Return the (x, y) coordinate for the center point of the cell that contains the specified text.  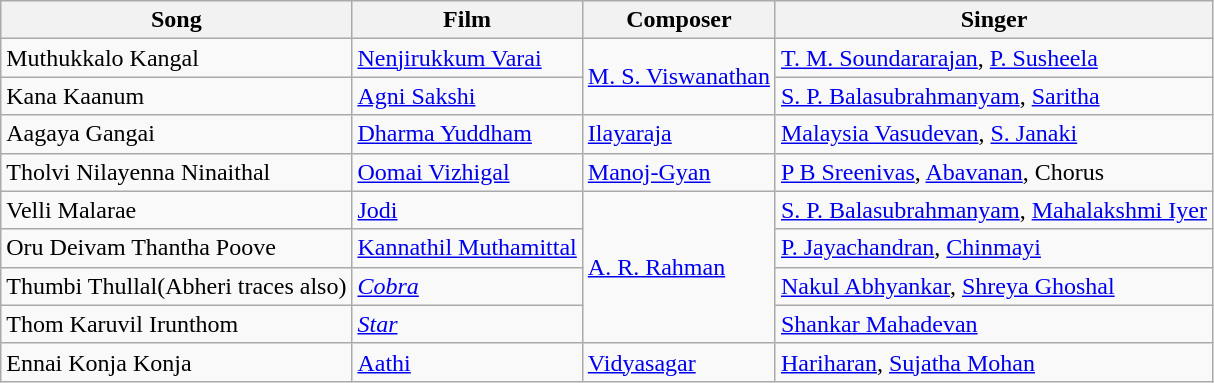
Ilayaraja (678, 134)
Tholvi Nilayenna Ninaithal (176, 172)
T. M. Soundararajan, P. Susheela (994, 58)
Hariharan, Sujatha Mohan (994, 362)
Song (176, 20)
Muthukkalo Kangal (176, 58)
Aagaya Gangai (176, 134)
Vidyasagar (678, 362)
P. Jayachandran, Chinmayi (994, 248)
Agni Sakshi (467, 96)
Nakul Abhyankar, Shreya Ghoshal (994, 286)
Jodi (467, 210)
A. R. Rahman (678, 267)
Oomai Vizhigal (467, 172)
Star (467, 324)
Cobra (467, 286)
Dharma Yuddham (467, 134)
Singer (994, 20)
Aathi (467, 362)
Kana Kaanum (176, 96)
S. P. Balasubrahmanyam, Saritha (994, 96)
Thom Karuvil Irunthom (176, 324)
S. P. Balasubrahmanyam, Mahalakshmi Iyer (994, 210)
Manoj-Gyan (678, 172)
Film (467, 20)
P B Sreenivas, Abavanan, Chorus (994, 172)
Malaysia Vasudevan, S. Janaki (994, 134)
M. S. Viswanathan (678, 77)
Nenjirukkum Varai (467, 58)
Kannathil Muthamittal (467, 248)
Velli Malarae (176, 210)
Shankar Mahadevan (994, 324)
Thumbi Thullal(Abheri traces also) (176, 286)
Composer (678, 20)
Oru Deivam Thantha Poove (176, 248)
Ennai Konja Konja (176, 362)
